Return [x, y] of the center of cell containing provided text 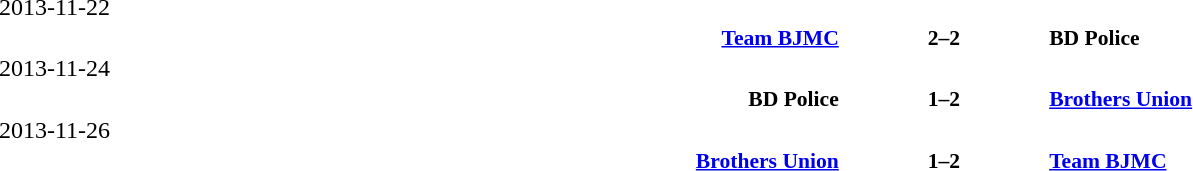
1–2 [944, 99]
2–2 [944, 38]
